Scan for the cell matching the given text and deliver its (X, Y) coordinate at center. 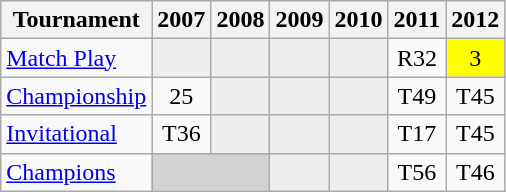
T46 (476, 172)
2008 (240, 20)
Championship (76, 96)
R32 (417, 58)
Tournament (76, 20)
2007 (182, 20)
Champions (76, 172)
2010 (358, 20)
Match Play (76, 58)
2009 (300, 20)
25 (182, 96)
2011 (417, 20)
Invitational (76, 134)
T49 (417, 96)
T36 (182, 134)
2012 (476, 20)
T56 (417, 172)
3 (476, 58)
T17 (417, 134)
